Locate the cell with the specified text and output its [X, Y] center coordinate. 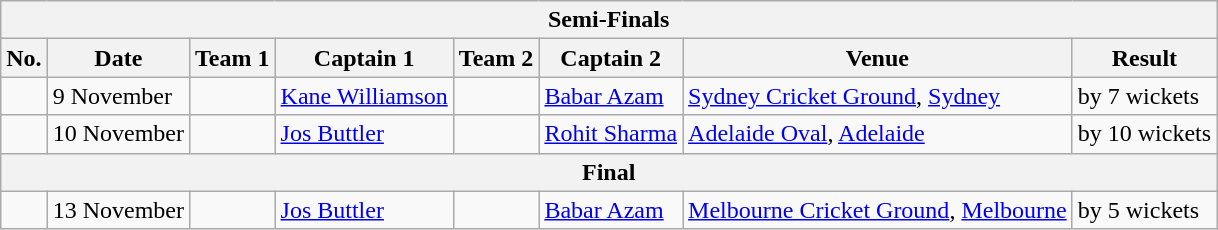
Final [609, 172]
Sydney Cricket Ground, Sydney [878, 96]
Semi-Finals [609, 20]
Adelaide Oval, Adelaide [878, 134]
13 November [118, 210]
Result [1144, 58]
Venue [878, 58]
No. [24, 58]
Melbourne Cricket Ground, Melbourne [878, 210]
Date [118, 58]
Kane Williamson [364, 96]
Team 1 [233, 58]
Captain 1 [364, 58]
9 November [118, 96]
Rohit Sharma [611, 134]
by 10 wickets [1144, 134]
10 November [118, 134]
Team 2 [496, 58]
by 5 wickets [1144, 210]
Captain 2 [611, 58]
by 7 wickets [1144, 96]
